Scan for the cell matching the given text and deliver its [X, Y] coordinate at center. 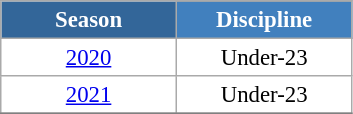
Season [89, 20]
Discipline [264, 20]
2020 [89, 58]
2021 [89, 95]
